From the cell containing the given text, extract its center point as (X, Y) coordinate. 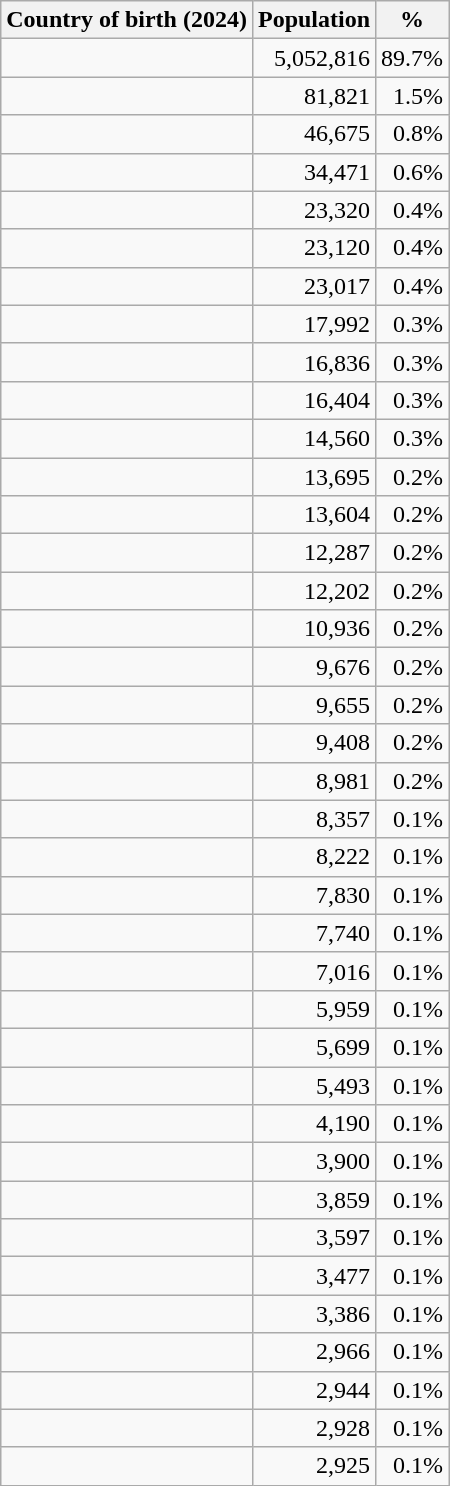
14,560 (314, 438)
8,357 (314, 819)
23,120 (314, 248)
8,981 (314, 781)
3,597 (314, 1238)
89.7% (412, 58)
5,959 (314, 1009)
3,477 (314, 1276)
0.6% (412, 172)
9,408 (314, 743)
16,836 (314, 362)
Population (314, 20)
% (412, 20)
81,821 (314, 96)
3,386 (314, 1314)
2,944 (314, 1390)
7,740 (314, 933)
2,966 (314, 1352)
7,830 (314, 895)
46,675 (314, 134)
0.8% (412, 134)
7,016 (314, 971)
13,695 (314, 477)
1.5% (412, 96)
5,699 (314, 1047)
2,925 (314, 1466)
3,900 (314, 1162)
5,052,816 (314, 58)
10,936 (314, 629)
13,604 (314, 515)
8,222 (314, 857)
23,320 (314, 210)
34,471 (314, 172)
9,655 (314, 705)
4,190 (314, 1124)
16,404 (314, 400)
3,859 (314, 1200)
12,202 (314, 591)
23,017 (314, 286)
Country of birth (2024) (127, 20)
2,928 (314, 1428)
17,992 (314, 324)
12,287 (314, 553)
9,676 (314, 667)
5,493 (314, 1085)
